Provide the [X, Y] coordinate of the cell's center where the given text is located.  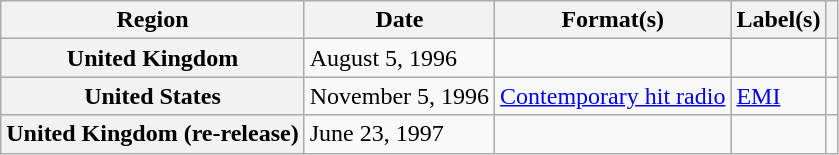
United Kingdom [152, 58]
Format(s) [613, 20]
August 5, 1996 [399, 58]
Region [152, 20]
Date [399, 20]
United Kingdom (re-release) [152, 134]
United States [152, 96]
June 23, 1997 [399, 134]
Label(s) [778, 20]
EMI [778, 96]
Contemporary hit radio [613, 96]
November 5, 1996 [399, 96]
